Pinpoint the cell where the given text exists, returning its [x, y] midpoint coordinate. 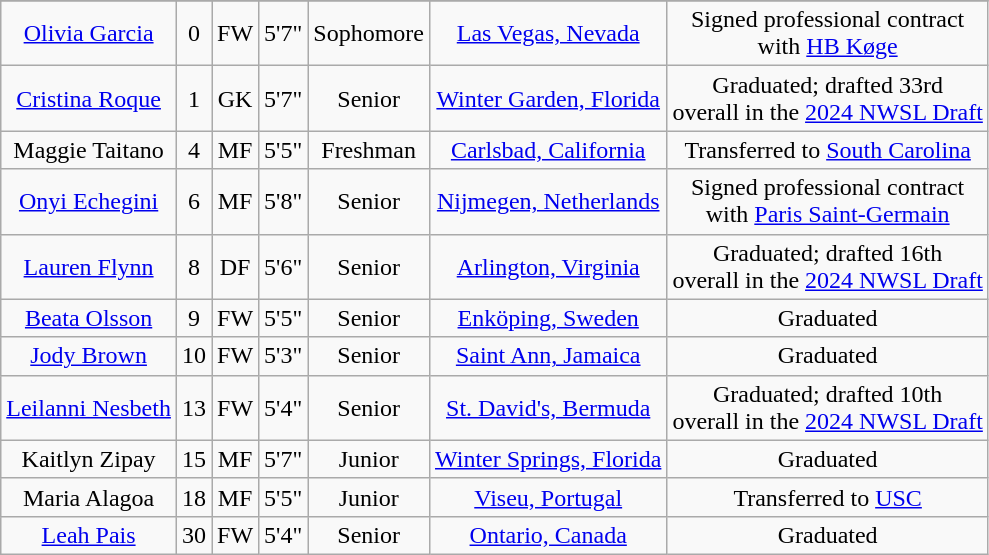
Las Vegas, Nevada [548, 34]
St. David's, Bermuda [548, 408]
Maria Alagoa [89, 497]
Graduated; drafted 16thoverall in the 2024 NWSL Draft [828, 266]
Viseu, Portugal [548, 497]
Transferred to South Carolina [828, 150]
Enköping, Sweden [548, 318]
10 [194, 356]
6 [194, 202]
Carlsbad, California [548, 150]
Maggie Taitano [89, 150]
Arlington, Virginia [548, 266]
Transferred to USC [828, 497]
Lauren Flynn [89, 266]
5'3" [284, 356]
18 [194, 497]
0 [194, 34]
Signed professional contractwith HB Køge [828, 34]
5'8" [284, 202]
Kaitlyn Zipay [89, 459]
5'6" [284, 266]
GK [236, 98]
Graduated; drafted 10thoverall in the 2024 NWSL Draft [828, 408]
Sophomore [369, 34]
8 [194, 266]
Winter Springs, Florida [548, 459]
13 [194, 408]
15 [194, 459]
Signed professional contractwith Paris Saint-Germain [828, 202]
Olivia Garcia [89, 34]
Ontario, Canada [548, 535]
Freshman [369, 150]
Nijmegen, Netherlands [548, 202]
Winter Garden, Florida [548, 98]
Leah Pais [89, 535]
1 [194, 98]
Cristina Roque [89, 98]
4 [194, 150]
Jody Brown [89, 356]
Onyi Echegini [89, 202]
Graduated; drafted 33rdoverall in the 2024 NWSL Draft [828, 98]
Beata Olsson [89, 318]
Leilanni Nesbeth [89, 408]
Saint Ann, Jamaica [548, 356]
DF [236, 266]
30 [194, 535]
9 [194, 318]
